Capture the cell that displays the provided text and extract its [x, y] central coordinate. 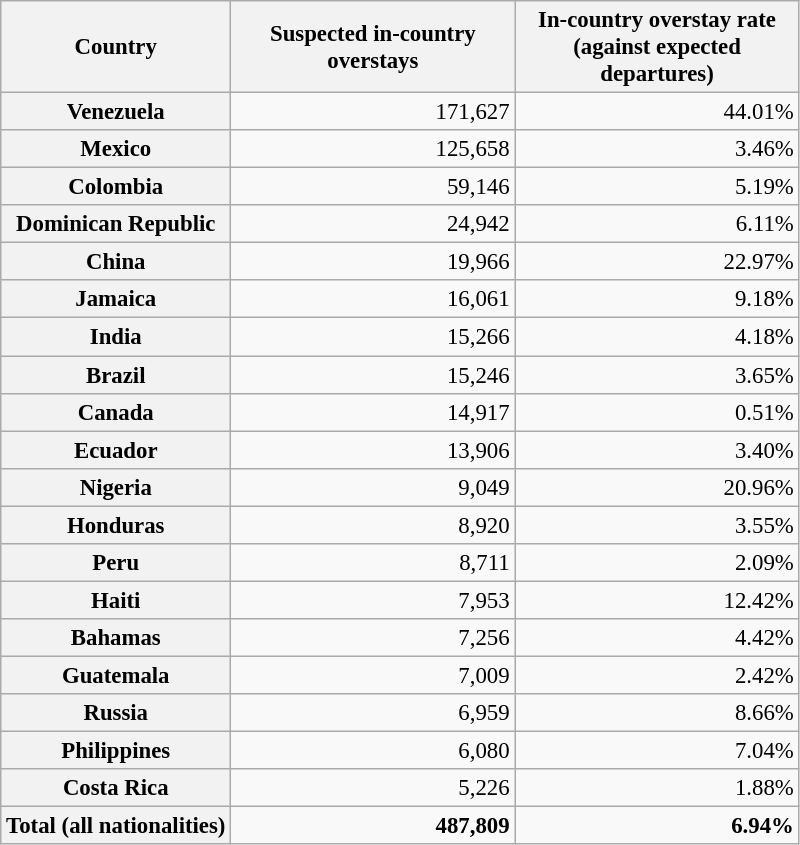
Ecuador [116, 450]
20.96% [657, 487]
5,226 [373, 788]
6,959 [373, 713]
13,906 [373, 450]
8,920 [373, 525]
7,953 [373, 600]
59,146 [373, 187]
6.94% [657, 826]
7.04% [657, 751]
44.01% [657, 112]
3.65% [657, 375]
3.46% [657, 149]
125,658 [373, 149]
8,711 [373, 563]
Colombia [116, 187]
Mexico [116, 149]
19,966 [373, 262]
India [116, 337]
Brazil [116, 375]
3.55% [657, 525]
9,049 [373, 487]
2.42% [657, 675]
Haiti [116, 600]
9.18% [657, 299]
Dominican Republic [116, 224]
Suspected in-country overstays [373, 47]
6,080 [373, 751]
China [116, 262]
0.51% [657, 412]
16,061 [373, 299]
171,627 [373, 112]
Jamaica [116, 299]
Russia [116, 713]
2.09% [657, 563]
15,266 [373, 337]
4.42% [657, 638]
6.11% [657, 224]
22.97% [657, 262]
12.42% [657, 600]
8.66% [657, 713]
Venezuela [116, 112]
4.18% [657, 337]
Country [116, 47]
5.19% [657, 187]
Philippines [116, 751]
Nigeria [116, 487]
7,256 [373, 638]
Guatemala [116, 675]
487,809 [373, 826]
14,917 [373, 412]
7,009 [373, 675]
Bahamas [116, 638]
24,942 [373, 224]
Canada [116, 412]
Peru [116, 563]
Total (all nationalities) [116, 826]
15,246 [373, 375]
3.40% [657, 450]
1.88% [657, 788]
Honduras [116, 525]
Costa Rica [116, 788]
In-country overstay rate (against expected departures) [657, 47]
